From the cell containing the given text, extract its center point as [X, Y] coordinate. 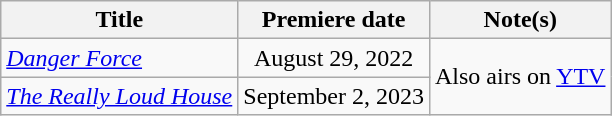
Title [120, 20]
Note(s) [520, 20]
Also airs on YTV [520, 77]
August 29, 2022 [334, 58]
Danger Force [120, 58]
The Really Loud House [120, 96]
Premiere date [334, 20]
September 2, 2023 [334, 96]
